Capture the cell that displays the provided text and extract its (x, y) central coordinate. 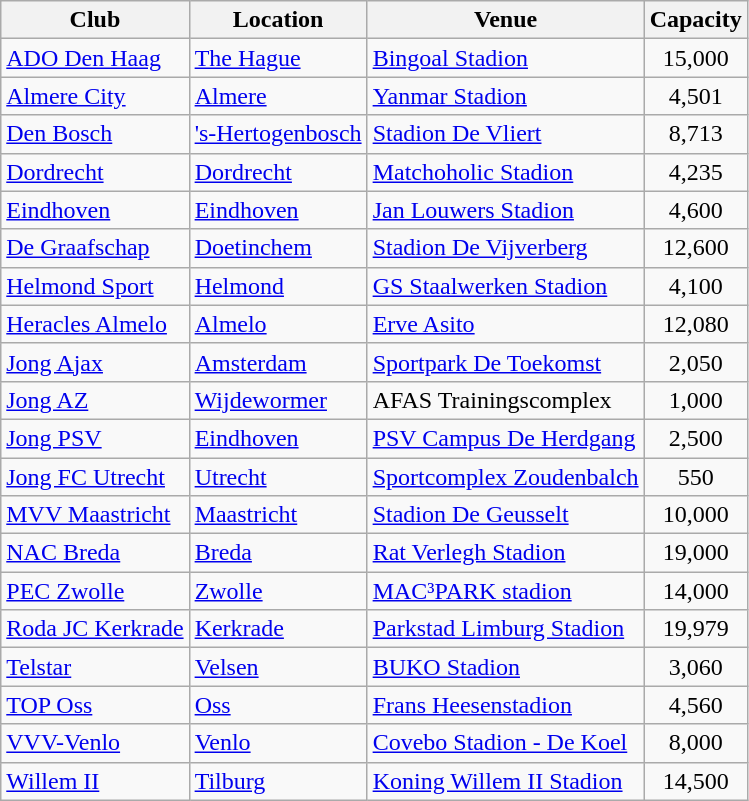
Venlo (278, 743)
Location (278, 20)
PSV Campus De Herdgang (506, 438)
PEC Zwolle (95, 591)
Almere (278, 96)
Oss (278, 705)
The Hague (278, 58)
Erve Asito (506, 324)
1,000 (696, 400)
19,979 (696, 629)
Jong PSV (95, 438)
14,000 (696, 591)
Doetinchem (278, 248)
4,560 (696, 705)
8,000 (696, 743)
Capacity (696, 20)
Almelo (278, 324)
3,060 (696, 667)
Club (95, 20)
Venue (506, 20)
Sportpark De Toekomst (506, 362)
Telstar (95, 667)
Zwolle (278, 591)
Yanmar Stadion (506, 96)
AFAS Trainingscomplex (506, 400)
12,080 (696, 324)
2,050 (696, 362)
4,600 (696, 210)
Frans Heesenstadion (506, 705)
15,000 (696, 58)
Breda (278, 553)
Stadion De Geusselt (506, 515)
MAC³PARK stadion (506, 591)
Almere City (95, 96)
12,600 (696, 248)
Bingoal Stadion (506, 58)
Amsterdam (278, 362)
4,100 (696, 286)
BUKO Stadion (506, 667)
Jong Ajax (95, 362)
Rat Verlegh Stadion (506, 553)
14,500 (696, 781)
TOP Oss (95, 705)
Stadion De Vijverberg (506, 248)
8,713 (696, 134)
NAC Breda (95, 553)
Willem II (95, 781)
De Graafschap (95, 248)
Jong FC Utrecht (95, 477)
Covebo Stadion - De Koel (506, 743)
Roda JC Kerkrade (95, 629)
VVV-Venlo (95, 743)
MVV Maastricht (95, 515)
Tilburg (278, 781)
Parkstad Limburg Stadion (506, 629)
Helmond (278, 286)
Den Bosch (95, 134)
's-Hertogenbosch (278, 134)
10,000 (696, 515)
ADO Den Haag (95, 58)
4,235 (696, 172)
2,500 (696, 438)
Wijdewormer (278, 400)
Heracles Almelo (95, 324)
Koning Willem II Stadion (506, 781)
Kerkrade (278, 629)
Matchoholic Stadion (506, 172)
Helmond Sport (95, 286)
Velsen (278, 667)
Maastricht (278, 515)
Utrecht (278, 477)
4,501 (696, 96)
550 (696, 477)
Stadion De Vliert (506, 134)
GS Staalwerken Stadion (506, 286)
19,000 (696, 553)
Jong AZ (95, 400)
Jan Louwers Stadion (506, 210)
Sportcomplex Zoudenbalch (506, 477)
